Scan for the cell matching the given text and deliver its (X, Y) coordinate at center. 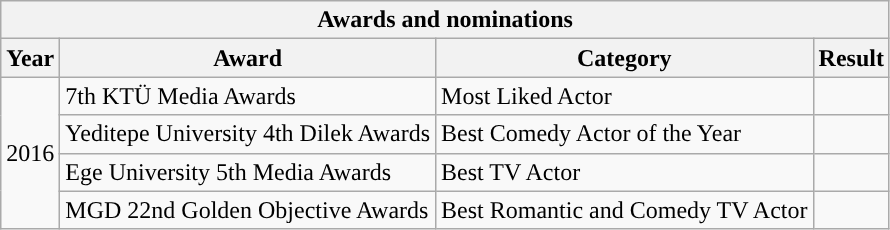
Category (624, 58)
Yeditepe University 4th Dilek Awards (248, 134)
Best Romantic and Comedy TV Actor (624, 210)
Best Comedy Actor of the Year (624, 134)
Award (248, 58)
MGD 22nd Golden Objective Awards (248, 210)
Most Liked Actor (624, 96)
Best TV Actor (624, 172)
Result (851, 58)
7th KTÜ Media Awards (248, 96)
Awards and nominations (446, 20)
2016 (30, 153)
Year (30, 58)
Ege University 5th Media Awards (248, 172)
